Capture the cell that displays the provided text and extract its [X, Y] central coordinate. 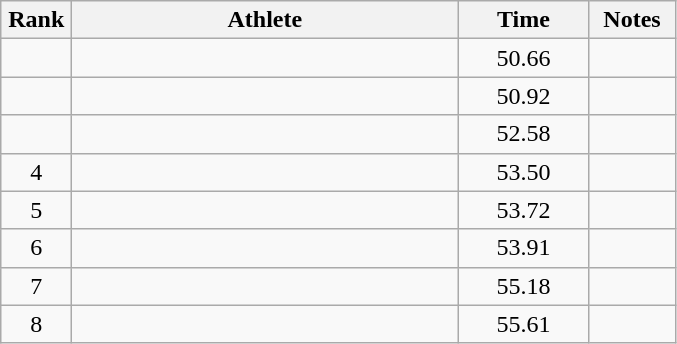
53.50 [524, 172]
55.61 [524, 324]
50.66 [524, 58]
Time [524, 20]
Athlete [265, 20]
Notes [632, 20]
6 [36, 248]
5 [36, 210]
55.18 [524, 286]
53.91 [524, 248]
53.72 [524, 210]
7 [36, 286]
Rank [36, 20]
4 [36, 172]
52.58 [524, 134]
8 [36, 324]
50.92 [524, 96]
